Provide the [x, y] coordinate of the cell's center where the given text is located.  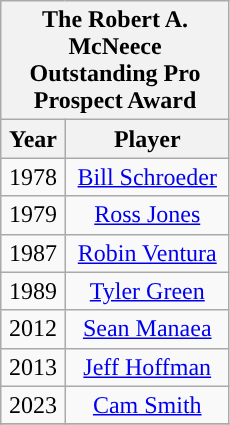
1978 [33, 177]
Player [147, 139]
2012 [33, 329]
Cam Smith [147, 405]
The Robert A. McNeece Outstanding Pro Prospect Award [116, 60]
1989 [33, 291]
1987 [33, 253]
2013 [33, 367]
2023 [33, 405]
Robin Ventura [147, 253]
Jeff Hoffman [147, 367]
Year [33, 139]
Ross Jones [147, 215]
Bill Schroeder [147, 177]
Tyler Green [147, 291]
1979 [33, 215]
Sean Manaea [147, 329]
